Pinpoint the cell where the given text exists, returning its (x, y) midpoint coordinate. 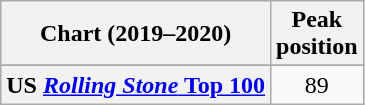
Peakposition (317, 34)
89 (317, 85)
US Rolling Stone Top 100 (136, 85)
Chart (2019–2020) (136, 34)
